Output the (x, y) coordinate of the center of the cell containing the given text.  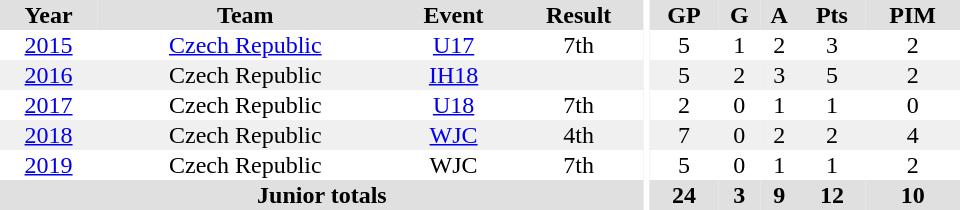
U17 (454, 45)
4th (579, 135)
PIM (912, 15)
GP (684, 15)
Team (245, 15)
G (740, 15)
9 (780, 195)
12 (832, 195)
U18 (454, 105)
2019 (48, 165)
4 (912, 135)
2017 (48, 105)
2018 (48, 135)
Result (579, 15)
A (780, 15)
Event (454, 15)
10 (912, 195)
IH18 (454, 75)
Junior totals (322, 195)
2015 (48, 45)
2016 (48, 75)
Pts (832, 15)
7 (684, 135)
24 (684, 195)
Year (48, 15)
